Return [X, Y] of the center of cell containing provided text 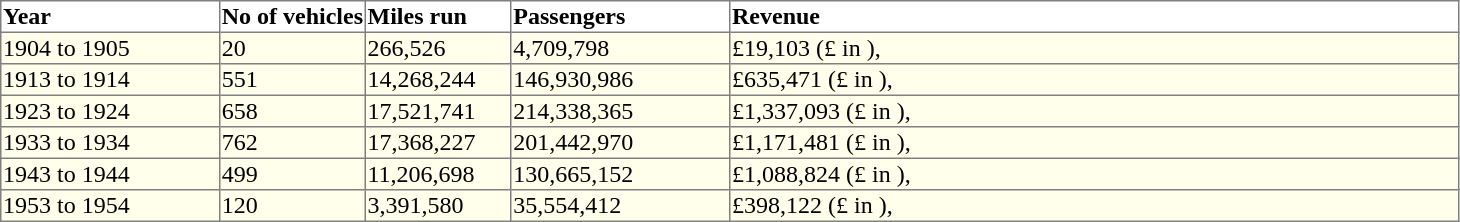
14,268,244 [438, 80]
762 [292, 143]
35,554,412 [620, 206]
£1,337,093 (£ in ), [1094, 111]
1933 to 1934 [110, 143]
1913 to 1914 [110, 80]
Passengers [620, 17]
17,521,741 [438, 111]
£1,171,481 (£ in ), [1094, 143]
499 [292, 174]
214,338,365 [620, 111]
120 [292, 206]
146,930,986 [620, 80]
Revenue [1094, 17]
551 [292, 80]
No of vehicles [292, 17]
266,526 [438, 48]
3,391,580 [438, 206]
£19,103 (£ in ), [1094, 48]
£1,088,824 (£ in ), [1094, 174]
Miles run [438, 17]
11,206,698 [438, 174]
130,665,152 [620, 174]
1904 to 1905 [110, 48]
£635,471 (£ in ), [1094, 80]
Year [110, 17]
201,442,970 [620, 143]
658 [292, 111]
1923 to 1924 [110, 111]
17,368,227 [438, 143]
20 [292, 48]
1943 to 1944 [110, 174]
1953 to 1954 [110, 206]
£398,122 (£ in ), [1094, 206]
4,709,798 [620, 48]
